Scan for the cell matching the given text and deliver its [X, Y] coordinate at center. 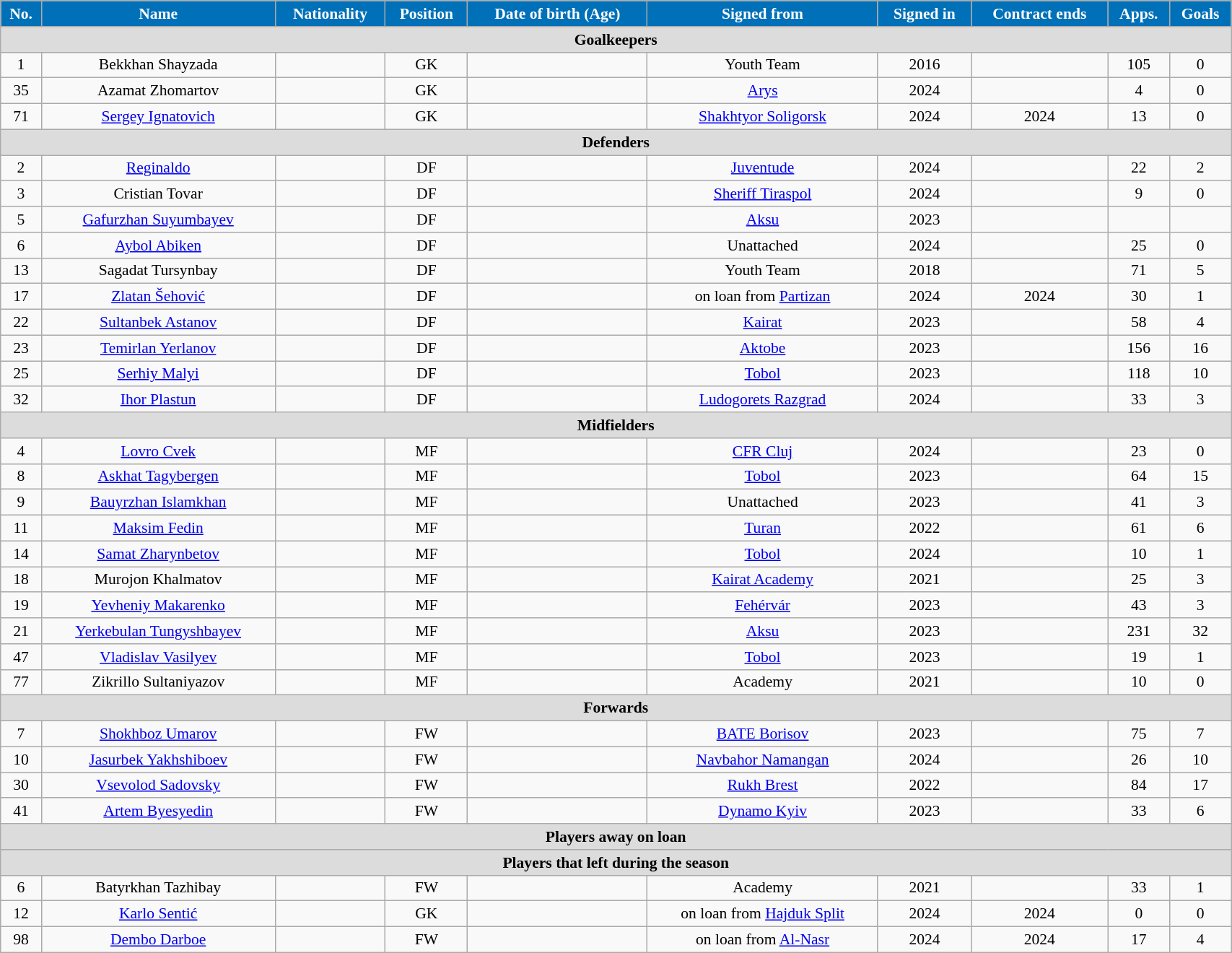
Shokhboz Umarov [158, 734]
15 [1201, 476]
Gafurzhan Suyumbayev [158, 219]
Name [158, 14]
Aybol Abiken [158, 245]
Vladislav Vasilyev [158, 657]
Arys [762, 91]
Zikrillo Sultaniyazov [158, 682]
58 [1139, 323]
Ludogorets Razgrad [762, 400]
No. [22, 14]
Forwards [616, 708]
156 [1139, 348]
Signed from [762, 14]
26 [1139, 760]
Contract ends [1039, 14]
Turan [762, 528]
Ihor Plastun [158, 400]
118 [1139, 374]
Date of birth (Age) [557, 14]
Maksim Fedin [158, 528]
Juventude [762, 168]
Samat Zharynbetov [158, 554]
Sultanbek Astanov [158, 323]
Nationality [331, 14]
12 [22, 914]
CFR Cluj [762, 451]
16 [1201, 348]
Lovro Cvek [158, 451]
Sheriff Tiraspol [762, 194]
47 [22, 657]
Yerkebulan Tungyshbayev [158, 631]
Aktobe [762, 348]
11 [22, 528]
Sergey Ignatovich [158, 117]
8 [22, 476]
on loan from Al-Nasr [762, 940]
Goals [1201, 14]
61 [1139, 528]
Dynamo Kyiv [762, 811]
Murojon Khalmatov [158, 580]
BATE Borisov [762, 734]
Zlatan Šehović [158, 297]
Bauyrzhan Islamkhan [158, 502]
Kairat [762, 323]
14 [22, 554]
21 [22, 631]
on loan from Hajduk Split [762, 914]
Serhiy Malyi [158, 374]
Rukh Brest [762, 786]
Position [427, 14]
Fehérvár [762, 606]
Midfielders [616, 425]
2016 [924, 65]
Askhat Tagybergen [158, 476]
Jasurbek Yakhshiboev [158, 760]
Temirlan Yerlanov [158, 348]
on loan from Partizan [762, 297]
Goalkeepers [616, 40]
Players that left during the season [616, 863]
Reginaldo [158, 168]
98 [22, 940]
2018 [924, 271]
Shakhtyor Soligorsk [762, 117]
35 [22, 91]
18 [22, 580]
Artem Byesyedin [158, 811]
105 [1139, 65]
231 [1139, 631]
Azamat Zhomartov [158, 91]
77 [22, 682]
Apps. [1139, 14]
Bekkhan Shayzada [158, 65]
Vsevolod Sadovsky [158, 786]
Players away on loan [616, 837]
Defenders [616, 142]
Yevheniy Makarenko [158, 606]
75 [1139, 734]
Sagadat Tursynbay [158, 271]
Kairat Academy [762, 580]
Cristian Tovar [158, 194]
64 [1139, 476]
43 [1139, 606]
84 [1139, 786]
Karlo Sentić [158, 914]
Signed in [924, 14]
Navbahor Namangan [762, 760]
Batyrkhan Tazhibay [158, 888]
Dembo Darboe [158, 940]
